Pinpoint the cell where the given text exists, returning its [X, Y] midpoint coordinate. 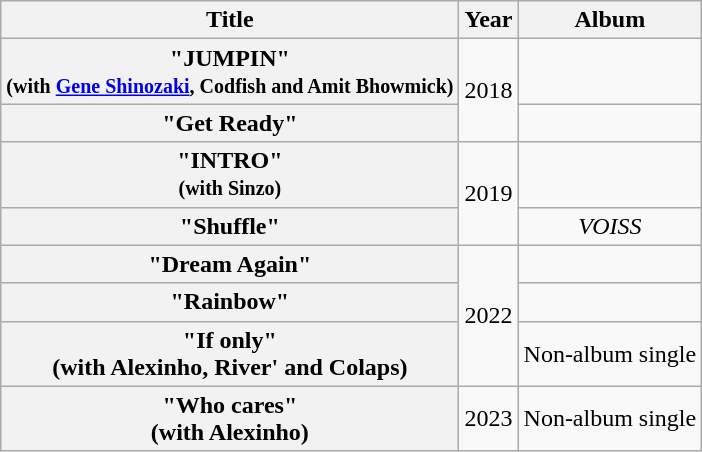
2023 [488, 418]
2019 [488, 194]
"Who cares"(with Alexinho) [230, 418]
Year [488, 20]
"JUMPIN"(with Gene Shinozaki, Codfish and Amit Bhowmick) [230, 72]
Title [230, 20]
"Get Ready" [230, 123]
VOISS [610, 226]
"Dream Again" [230, 264]
Album [610, 20]
2018 [488, 90]
2022 [488, 316]
"Shuffle" [230, 226]
"Rainbow" [230, 302]
"If only"(with Alexinho, River' and Colaps) [230, 354]
"INTRO"(with Sinzo) [230, 174]
